Return the [x, y] coordinate for the center point of the cell that contains the specified text.  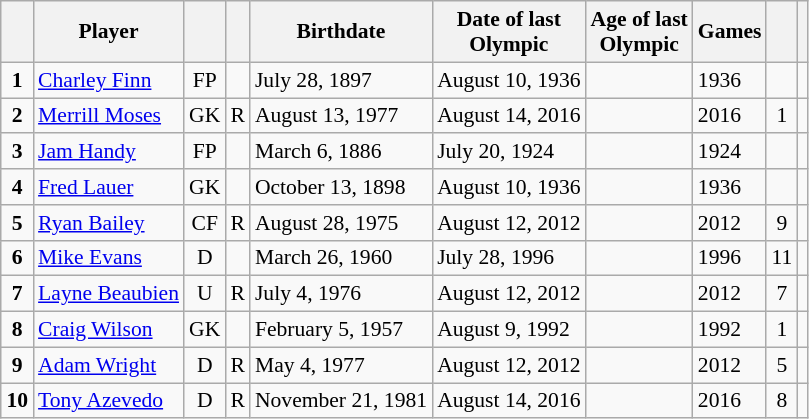
CF [204, 223]
August 9, 1992 [508, 330]
Layne Beaubien [108, 294]
Jam Handy [108, 152]
Games [730, 32]
July 28, 1996 [508, 258]
July 4, 1976 [341, 294]
Fred Lauer [108, 187]
Adam Wright [108, 365]
11 [782, 258]
Craig Wilson [108, 330]
Player [108, 32]
July 28, 1897 [341, 80]
10 [17, 401]
1996 [730, 258]
August 28, 1975 [341, 223]
4 [17, 187]
May 4, 1977 [341, 365]
Date of lastOlympic [508, 32]
1924 [730, 152]
March 26, 1960 [341, 258]
October 13, 1898 [341, 187]
Charley Finn [108, 80]
2 [17, 116]
Ryan Bailey [108, 223]
6 [17, 258]
Age of lastOlympic [640, 32]
3 [17, 152]
August 13, 1977 [341, 116]
March 6, 1886 [341, 152]
Merrill Moses [108, 116]
1992 [730, 330]
Birthdate [341, 32]
July 20, 1924 [508, 152]
Tony Azevedo [108, 401]
U [204, 294]
February 5, 1957 [341, 330]
Mike Evans [108, 258]
November 21, 1981 [341, 401]
